Detect which cell encompasses the target text, then output its (x, y) center coordinate. 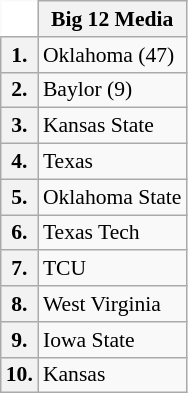
5. (20, 197)
TCU (112, 269)
Oklahoma State (112, 197)
1. (20, 55)
Texas (112, 162)
West Virginia (112, 304)
Kansas (112, 375)
7. (20, 269)
3. (20, 126)
10. (20, 375)
2. (20, 90)
4. (20, 162)
Kansas State (112, 126)
Baylor (9) (112, 90)
6. (20, 233)
Texas Tech (112, 233)
Iowa State (112, 340)
8. (20, 304)
Big 12 Media (112, 19)
Oklahoma (47) (112, 55)
9. (20, 340)
